Locate the cell with the specified text and output its [x, y] center coordinate. 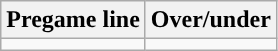
Pregame line [74, 20]
Over/under [210, 20]
